Determine the [x, y] coordinate at the center of the cell enclosing the given text.  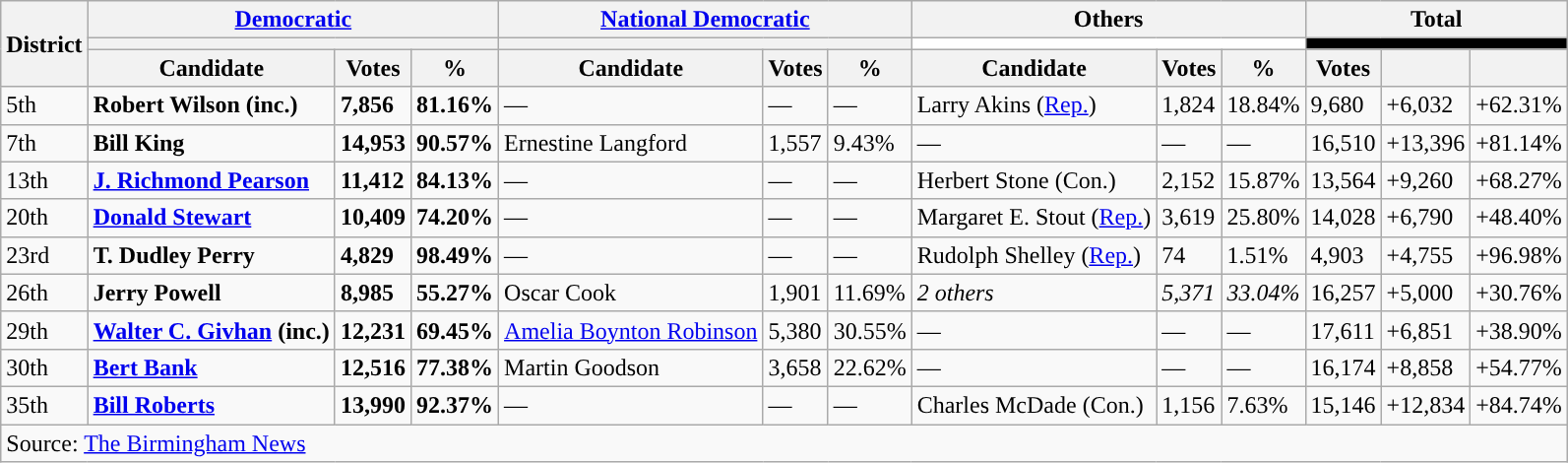
Others [1108, 20]
5th [44, 105]
5,380 [795, 330]
98.49% [455, 255]
92.37% [455, 405]
Margaret E. Stout (Rep.) [1034, 218]
7.63% [1264, 405]
12,516 [372, 367]
Robert Wilson (inc.) [211, 105]
15.87% [1264, 180]
Martin Goodson [631, 367]
Democratic [293, 20]
Charles McDade (Con.) [1034, 405]
3,658 [795, 367]
81.16% [455, 105]
20th [44, 218]
11,412 [372, 180]
9.43% [870, 143]
10,409 [372, 218]
+96.98% [1520, 255]
13th [44, 180]
+38.90% [1520, 330]
16,510 [1343, 143]
+68.27% [1520, 180]
23rd [44, 255]
1,901 [795, 293]
84.13% [455, 180]
Donald Stewart [211, 218]
T. Dudley Perry [211, 255]
4,903 [1343, 255]
14,953 [372, 143]
+6,851 [1425, 330]
Jerry Powell [211, 293]
2,152 [1189, 180]
14,028 [1343, 218]
2 others [1034, 293]
+6,032 [1425, 105]
74 [1189, 255]
13,990 [372, 405]
Bill Roberts [211, 405]
3,619 [1189, 218]
18.84% [1264, 105]
Oscar Cook [631, 293]
8,985 [372, 293]
30th [44, 367]
33.04% [1264, 293]
Bill King [211, 143]
+6,790 [1425, 218]
4,829 [372, 255]
+5,000 [1425, 293]
Amelia Boynton Robinson [631, 330]
13,564 [1343, 180]
1.51% [1264, 255]
+4,755 [1425, 255]
+30.76% [1520, 293]
11.69% [870, 293]
69.45% [455, 330]
16,257 [1343, 293]
30.55% [870, 330]
Rudolph Shelley (Rep.) [1034, 255]
12,231 [372, 330]
77.38% [455, 367]
National Democratic [706, 20]
90.57% [455, 143]
Bert Bank [211, 367]
5,371 [1189, 293]
Source: The Birmingham News [784, 442]
District [44, 43]
15,146 [1343, 405]
9,680 [1343, 105]
1,557 [795, 143]
Total [1436, 20]
16,174 [1343, 367]
7th [44, 143]
+48.40% [1520, 218]
1,156 [1189, 405]
Walter C. Givhan (inc.) [211, 330]
+8,858 [1425, 367]
J. Richmond Pearson [211, 180]
22.62% [870, 367]
1,824 [1189, 105]
55.27% [455, 293]
+9,260 [1425, 180]
17,611 [1343, 330]
35th [44, 405]
+13,396 [1425, 143]
+12,834 [1425, 405]
+62.31% [1520, 105]
+81.14% [1520, 143]
Herbert Stone (Con.) [1034, 180]
Larry Akins (Rep.) [1034, 105]
Ernestine Langford [631, 143]
26th [44, 293]
29th [44, 330]
7,856 [372, 105]
+54.77% [1520, 367]
25.80% [1264, 218]
+84.74% [1520, 405]
74.20% [455, 218]
